Return the (x, y) coordinate for the center point of the cell that contains the specified text.  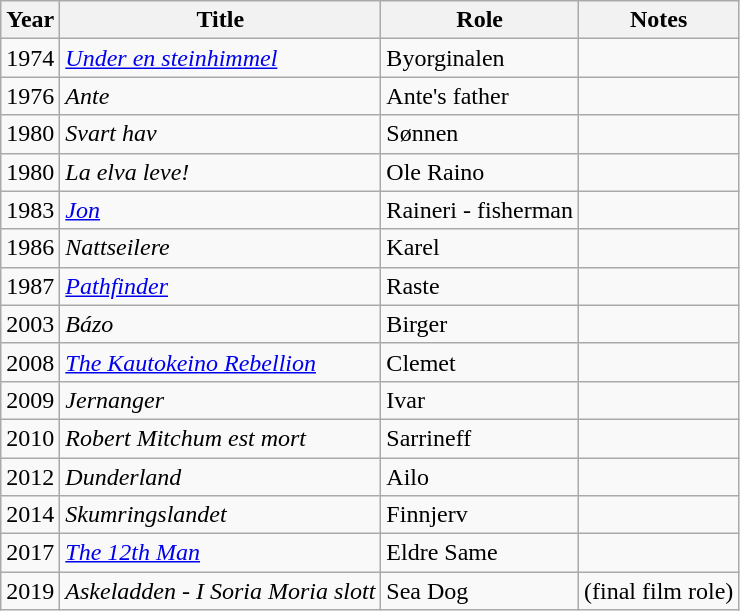
Title (220, 20)
1986 (30, 248)
Sønnen (480, 134)
Notes (659, 20)
La elva leve! (220, 172)
Ailo (480, 477)
Karel (480, 248)
2003 (30, 324)
Nattseilere (220, 248)
1983 (30, 210)
Finnjerv (480, 515)
Raste (480, 286)
Ivar (480, 400)
Svart hav (220, 134)
2009 (30, 400)
Bázo (220, 324)
Ante (220, 96)
1974 (30, 58)
Robert Mitchum est mort (220, 438)
2019 (30, 591)
Birger (480, 324)
Sea Dog (480, 591)
Askeladden - I Soria Moria slott (220, 591)
Dunderland (220, 477)
Jernanger (220, 400)
2017 (30, 553)
2008 (30, 362)
1987 (30, 286)
Under en steinhimmel (220, 58)
Raineri - fisherman (480, 210)
Ante's father (480, 96)
Sarrineff (480, 438)
Byorginalen (480, 58)
Role (480, 20)
(final film role) (659, 591)
Jon (220, 210)
The Kautokeino Rebellion (220, 362)
2014 (30, 515)
Clemet (480, 362)
Skumringslandet (220, 515)
1976 (30, 96)
Year (30, 20)
2010 (30, 438)
Eldre Same (480, 553)
The 12th Man (220, 553)
Pathfinder (220, 286)
2012 (30, 477)
Ole Raino (480, 172)
